Extract the (X, Y) coordinate from the center of the cell holding the provided text.  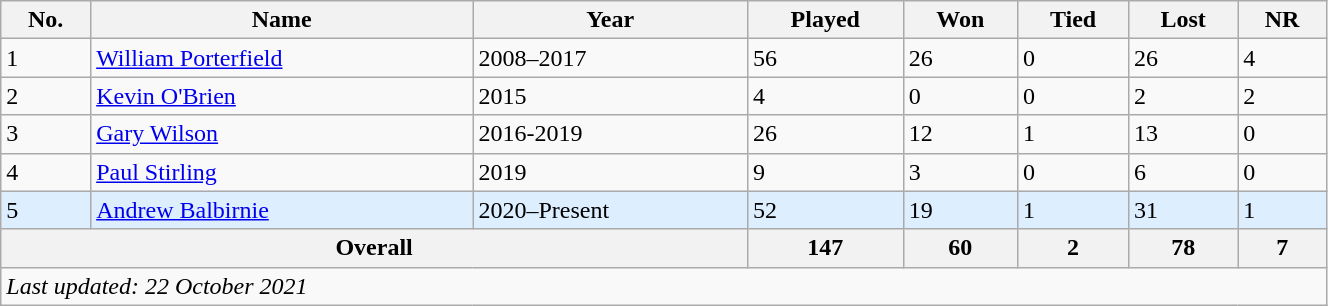
13 (1184, 134)
12 (960, 134)
2016-2019 (610, 134)
Gary Wilson (282, 134)
147 (825, 248)
Last updated: 22 October 2021 (664, 286)
Played (825, 20)
Year (610, 20)
Lost (1184, 20)
William Porterfield (282, 58)
7 (1282, 248)
31 (1184, 210)
Paul Stirling (282, 172)
2019 (610, 172)
60 (960, 248)
52 (825, 210)
No. (46, 20)
Name (282, 20)
9 (825, 172)
Kevin O'Brien (282, 96)
6 (1184, 172)
2015 (610, 96)
2020–Present (610, 210)
56 (825, 58)
Tied (1074, 20)
5 (46, 210)
19 (960, 210)
Overall (374, 248)
Won (960, 20)
78 (1184, 248)
Andrew Balbirnie (282, 210)
2008–2017 (610, 58)
NR (1282, 20)
